Detect which cell encompasses the target text, then output its (X, Y) center coordinate. 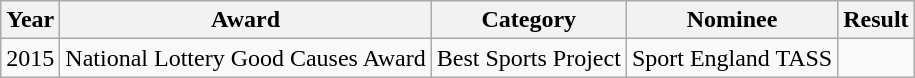
Sport England TASS (732, 58)
Award (246, 20)
Year (30, 20)
National Lottery Good Causes Award (246, 58)
Nominee (732, 20)
2015 (30, 58)
Result (876, 20)
Category (528, 20)
Best Sports Project (528, 58)
